Locate the cell with the specified text and output its (X, Y) center coordinate. 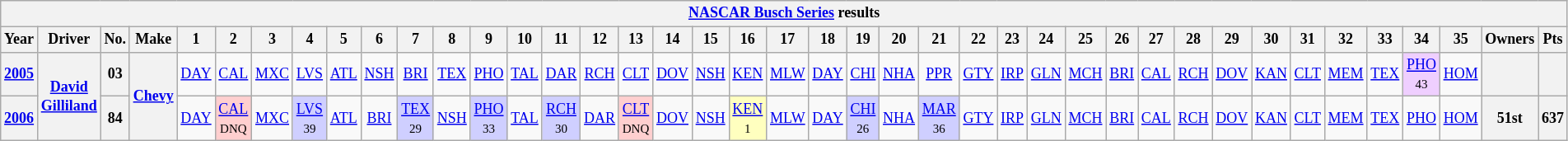
32 (1346, 40)
4 (310, 40)
10 (525, 40)
3 (273, 40)
LVS (310, 74)
27 (1156, 40)
13 (636, 40)
11 (562, 40)
Chevy (153, 96)
25 (1085, 40)
NASCAR Busch Series results (784, 13)
8 (451, 40)
1 (196, 40)
33 (1385, 40)
26 (1122, 40)
2 (234, 40)
12 (600, 40)
03 (115, 74)
30 (1272, 40)
CHI26 (863, 119)
TEX29 (416, 119)
RCH30 (562, 119)
637 (1553, 119)
22 (978, 40)
35 (1461, 40)
Driver (69, 40)
23 (1013, 40)
KEN1 (748, 119)
David Gilliland (69, 96)
LVS39 (310, 119)
16 (748, 40)
17 (787, 40)
PPR (939, 74)
20 (899, 40)
Owners (1510, 40)
9 (489, 40)
PHO33 (489, 119)
CHI (863, 74)
34 (1421, 40)
28 (1193, 40)
2006 (20, 119)
84 (115, 119)
No. (115, 40)
51st (1510, 119)
21 (939, 40)
Year (20, 40)
24 (1046, 40)
PHO43 (1421, 74)
29 (1232, 40)
7 (416, 40)
KEN (748, 74)
31 (1308, 40)
CALDNQ (234, 119)
6 (379, 40)
19 (863, 40)
2005 (20, 74)
18 (828, 40)
Make (153, 40)
Pts (1553, 40)
14 (673, 40)
MAR36 (939, 119)
15 (710, 40)
CLTDNQ (636, 119)
5 (343, 40)
